Return the [x, y] coordinate for the center point of the cell that contains the specified text.  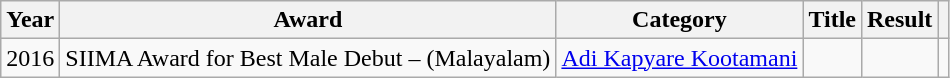
Title [832, 20]
SIIMA Award for Best Male Debut – (Malayalam) [308, 58]
2016 [30, 58]
Adi Kapyare Kootamani [680, 58]
Award [308, 20]
Year [30, 20]
Result [899, 20]
Category [680, 20]
